Scan for the cell matching the given text and deliver its (X, Y) coordinate at center. 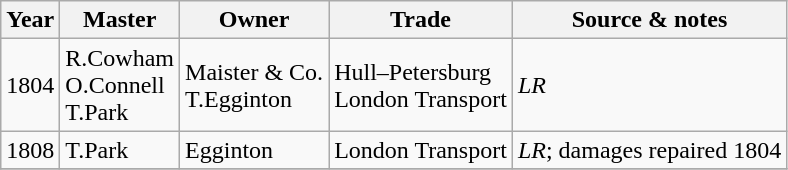
LR (649, 85)
1808 (30, 150)
Trade (421, 20)
Owner (254, 20)
Year (30, 20)
LR; damages repaired 1804 (649, 150)
Maister & Co.T.Egginton (254, 85)
Source & notes (649, 20)
T.Park (120, 150)
Hull–PetersburgLondon Transport (421, 85)
London Transport (421, 150)
R.CowhamO.ConnellT.Park (120, 85)
1804 (30, 85)
Egginton (254, 150)
Master (120, 20)
